Locate the cell with the specified text and output its [x, y] center coordinate. 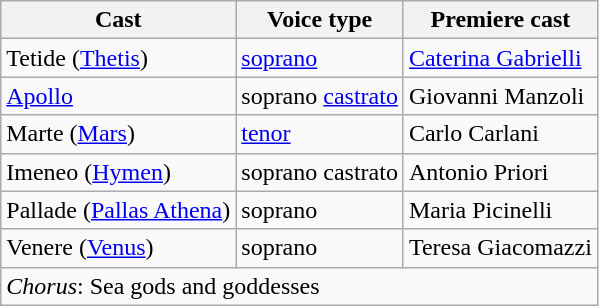
Maria Picinelli [500, 210]
Carlo Carlani [500, 134]
tenor [320, 134]
Marte (Mars) [118, 134]
Tetide (Thetis) [118, 58]
Venere (Venus) [118, 248]
Apollo [118, 96]
Cast [118, 20]
Antonio Priori [500, 172]
Chorus: Sea gods and goddesses [300, 286]
Giovanni Manzoli [500, 96]
Caterina Gabrielli [500, 58]
Pallade (Pallas Athena) [118, 210]
Teresa Giacomazzi [500, 248]
Premiere cast [500, 20]
Voice type [320, 20]
Imeneo (Hymen) [118, 172]
